Return the (x, y) coordinate for the center point of the cell that contains the specified text.  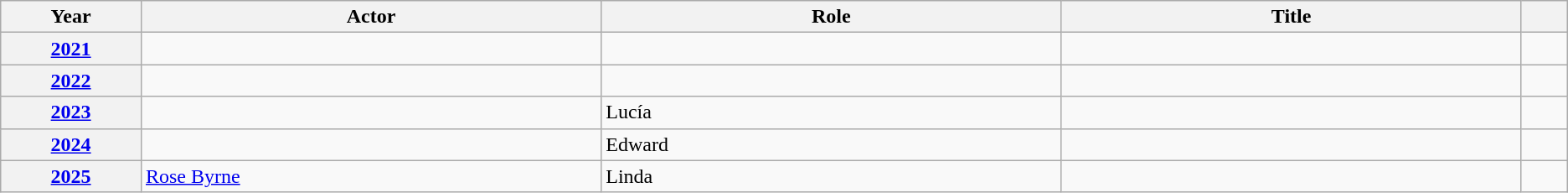
Lucía (831, 112)
2023 (71, 112)
Actor (370, 17)
Edward (831, 144)
Linda (831, 176)
2024 (71, 144)
Role (831, 17)
2021 (71, 49)
2022 (71, 81)
2025 (71, 176)
Rose Byrne (370, 176)
Title (1292, 17)
Year (71, 17)
